Search for the cell housing the specified text and yield its (X, Y) center coordinate. 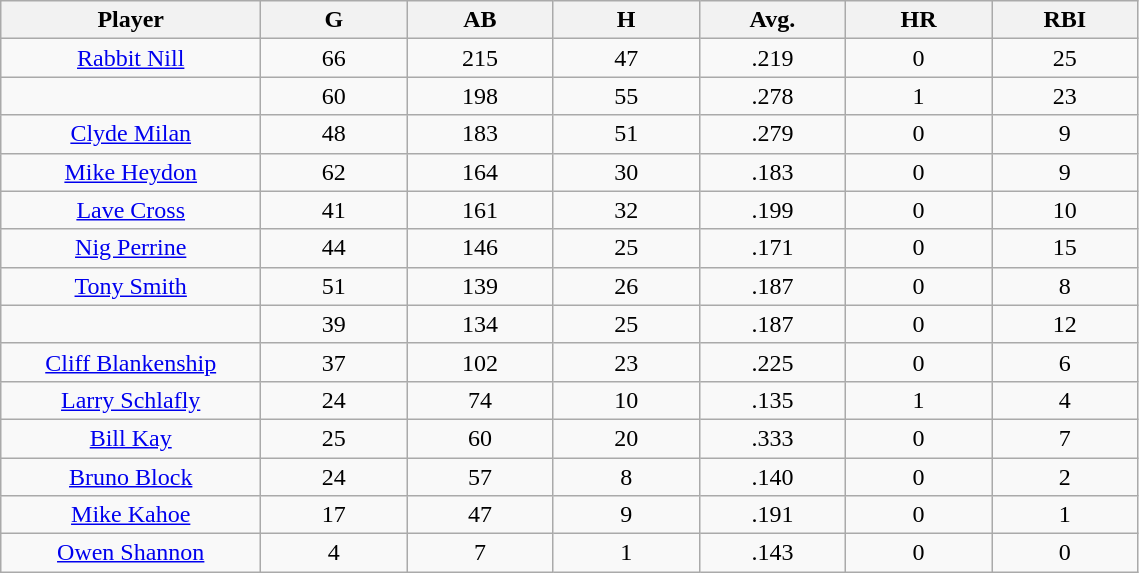
215 (480, 58)
164 (480, 172)
.171 (772, 248)
Bruno Block (131, 477)
57 (480, 477)
Tony Smith (131, 286)
17 (334, 515)
41 (334, 210)
.225 (772, 362)
134 (480, 324)
198 (480, 96)
Owen Shannon (131, 553)
2 (1065, 477)
.219 (772, 58)
.183 (772, 172)
62 (334, 172)
6 (1065, 362)
Bill Kay (131, 438)
66 (334, 58)
12 (1065, 324)
Mike Heydon (131, 172)
39 (334, 324)
Player (131, 20)
55 (626, 96)
.140 (772, 477)
.143 (772, 553)
Clyde Milan (131, 134)
Avg. (772, 20)
G (334, 20)
Lave Cross (131, 210)
20 (626, 438)
15 (1065, 248)
146 (480, 248)
Cliff Blankenship (131, 362)
Larry Schlafly (131, 400)
26 (626, 286)
.135 (772, 400)
32 (626, 210)
74 (480, 400)
30 (626, 172)
37 (334, 362)
139 (480, 286)
.199 (772, 210)
.191 (772, 515)
.333 (772, 438)
44 (334, 248)
183 (480, 134)
161 (480, 210)
.278 (772, 96)
.279 (772, 134)
Rabbit Nill (131, 58)
102 (480, 362)
48 (334, 134)
HR (918, 20)
RBI (1065, 20)
AB (480, 20)
Nig Perrine (131, 248)
H (626, 20)
Mike Kahoe (131, 515)
